Capture the cell that displays the provided text and extract its [x, y] central coordinate. 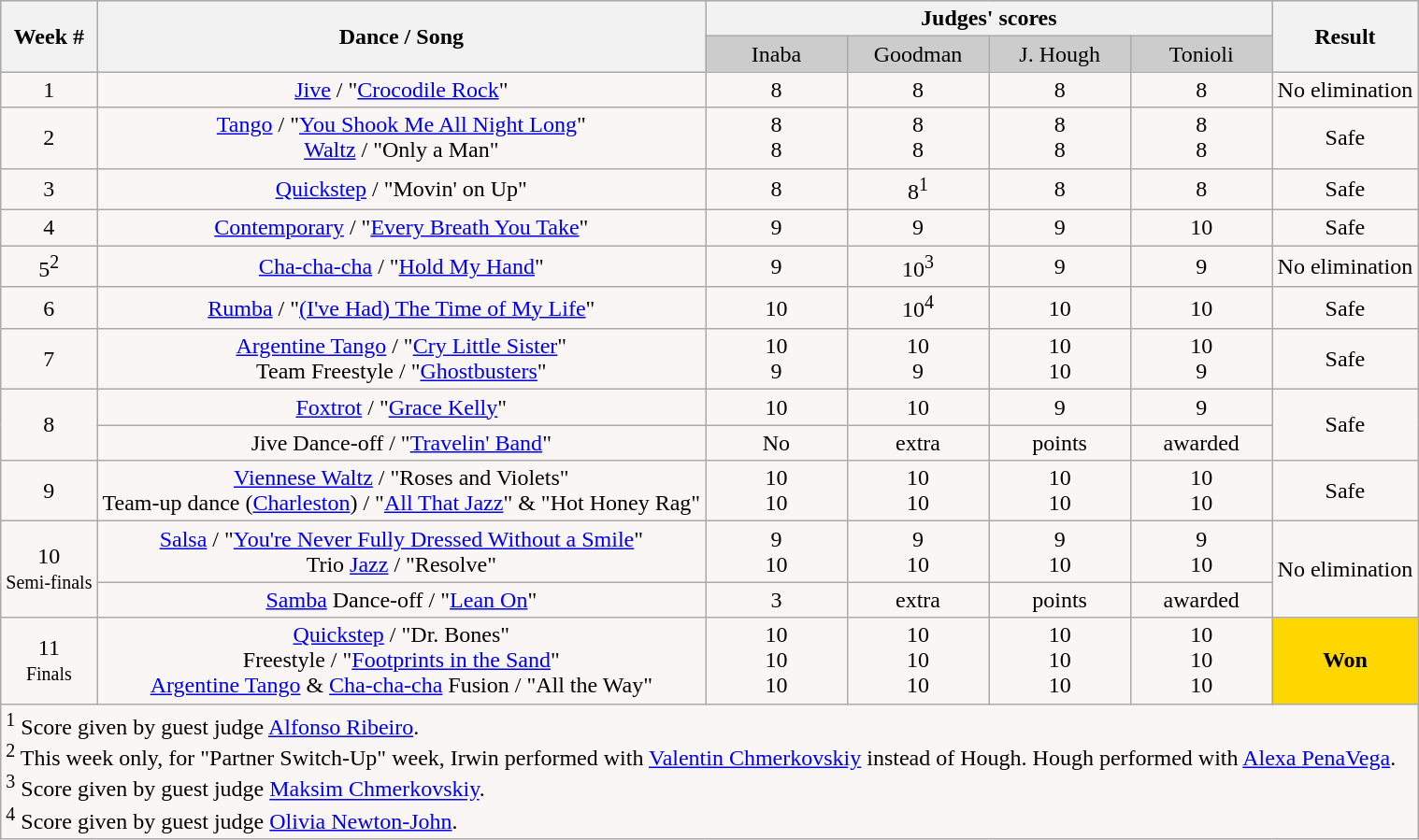
Cha-cha-cha / "Hold My Hand" [402, 267]
52 [49, 267]
2 [49, 138]
Jive Dance-off / "Travelin' Band" [402, 443]
81 [918, 189]
Foxtrot / "Grace Kelly" [402, 407]
Inaba [777, 54]
Argentine Tango / "Cry Little Sister" Team Freestyle / "Ghostbusters" [402, 359]
104 [918, 308]
Jive / "Crocodile Rock" [402, 90]
J. Hough [1060, 54]
Contemporary / "Every Breath You Take" [402, 228]
4 [49, 228]
Samba Dance-off / "Lean On" [402, 600]
Result [1345, 36]
Quickstep / "Movin' on Up" [402, 189]
Goodman [918, 54]
11Finals [49, 661]
Judges' scores [989, 19]
Dance / Song [402, 36]
Viennese Waltz / "Roses and Violets" Team-up dance (Charleston) / "All That Jazz" & "Hot Honey Rag" [402, 491]
Rumba / "(I've Had) The Time of My Life" [402, 308]
Week # [49, 36]
Tonioli [1201, 54]
6 [49, 308]
Tango / "You Shook Me All Night Long" Waltz / "Only a Man" [402, 138]
7 [49, 359]
Salsa / "You're Never Fully Dressed Without a Smile" Trio Jazz / "Resolve" [402, 551]
1 [49, 90]
Quickstep / "Dr. Bones" Freestyle / "Footprints in the Sand" Argentine Tango & Cha-cha-cha Fusion / "All the Way" [402, 661]
103 [918, 267]
Won [1345, 661]
No [777, 443]
10Semi-finals [49, 570]
